Pinpoint the cell where the given text exists, returning its [x, y] midpoint coordinate. 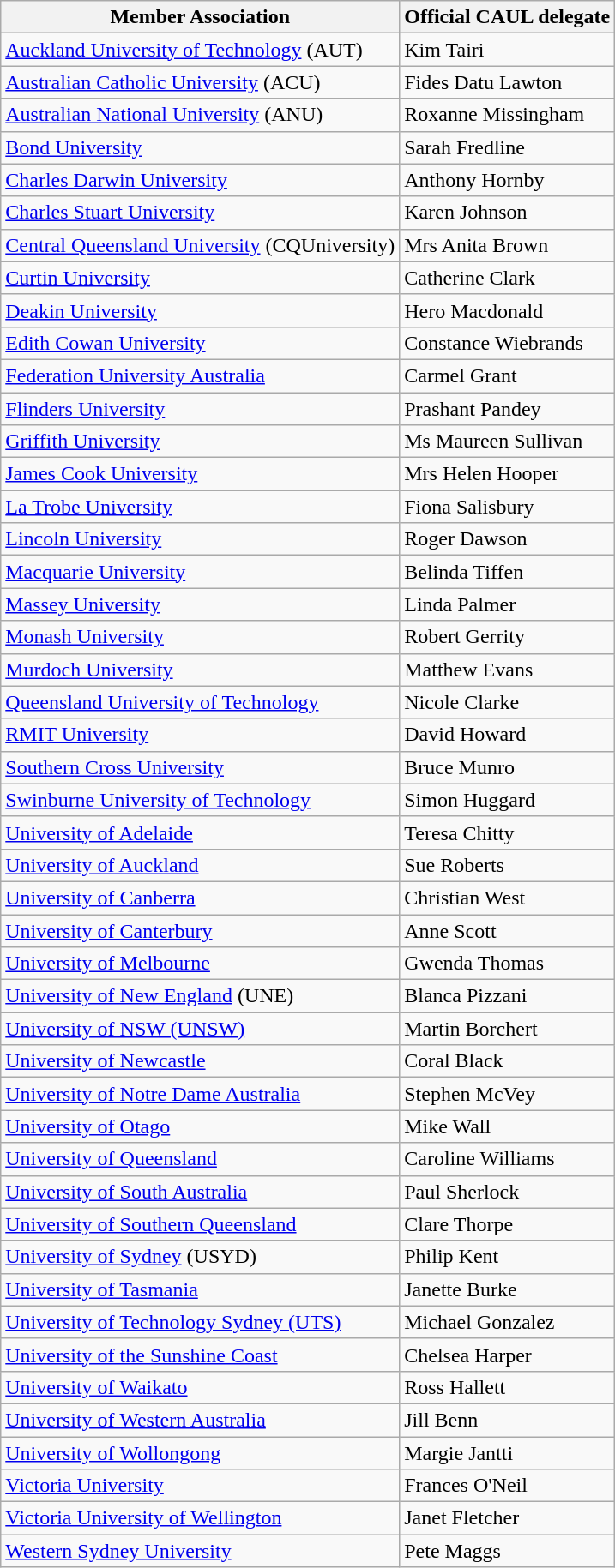
Australian National University (ANU) [201, 115]
University of Otago [201, 1126]
Constance Wiebrands [508, 343]
Carmel Grant [508, 375]
Clare Thorpe [508, 1224]
Charles Stuart University [201, 213]
Janette Burke [508, 1289]
Mike Wall [508, 1126]
Murdoch University [201, 670]
Caroline Williams [508, 1159]
Central Queensland University (CQUniversity) [201, 245]
James Cook University [201, 474]
University of Melbourne [201, 964]
Ms Maureen Sullivan [508, 442]
Matthew Evans [508, 670]
Southern Cross University [201, 767]
Ross Hallett [508, 1387]
Roger Dawson [508, 539]
Anne Scott [508, 930]
Macquarie University [201, 572]
University of Waikato [201, 1387]
Lincoln University [201, 539]
Chelsea Harper [508, 1355]
Edith Cowan University [201, 343]
University of South Australia [201, 1192]
Michael Gonzalez [508, 1322]
Swinburne University of Technology [201, 800]
Pete Maggs [508, 1551]
Karen Johnson [508, 213]
Monash University [201, 637]
University of Technology Sydney (UTS) [201, 1322]
Martin Borchert [508, 1029]
University of Queensland [201, 1159]
University of Auckland [201, 865]
University of Western Australia [201, 1420]
Bond University [201, 147]
University of Newcastle [201, 1061]
Hero Macdonald [508, 310]
Margie Jantti [508, 1453]
La Trobe University [201, 507]
Mrs Anita Brown [508, 245]
Australian Catholic University (ACU) [201, 82]
Bruce Munro [508, 767]
Fides Datu Lawton [508, 82]
University of Tasmania [201, 1289]
University of the Sunshine Coast [201, 1355]
Sue Roberts [508, 865]
Massey University [201, 604]
Simon Huggard [508, 800]
Victoria University of Wellington [201, 1518]
University of Canberra [201, 898]
Prashant Pandey [508, 409]
Queensland University of Technology [201, 702]
Belinda Tiffen [508, 572]
RMIT University [201, 735]
Sarah Fredline [508, 147]
University of Adelaide [201, 832]
Flinders University [201, 409]
Robert Gerrity [508, 637]
Blanca Pizzani [508, 996]
Victoria University [201, 1486]
Member Association [201, 17]
Janet Fletcher [508, 1518]
Christian West [508, 898]
University of Sydney (USYD) [201, 1257]
Coral Black [508, 1061]
Charles Darwin University [201, 180]
University of Southern Queensland [201, 1224]
Paul Sherlock [508, 1192]
Deakin University [201, 310]
University of Wollongong [201, 1453]
Roxanne Missingham [508, 115]
Teresa Chitty [508, 832]
Jill Benn [508, 1420]
University of Notre Dame Australia [201, 1094]
Anthony Hornby [508, 180]
Mrs Helen Hooper [508, 474]
Griffith University [201, 442]
Linda Palmer [508, 604]
Fiona Salisbury [508, 507]
Western Sydney University [201, 1551]
David Howard [508, 735]
Nicole Clarke [508, 702]
Gwenda Thomas [508, 964]
Philip Kent [508, 1257]
Kim Tairi [508, 50]
Federation University Australia [201, 375]
Frances O'Neil [508, 1486]
Official CAUL delegate [508, 17]
Curtin University [201, 278]
Catherine Clark [508, 278]
University of NSW (UNSW) [201, 1029]
University of New England (UNE) [201, 996]
University of Canterbury [201, 930]
Auckland University of Technology (AUT) [201, 50]
Stephen McVey [508, 1094]
